Output the [X, Y] coordinate of the center of the cell containing the given text.  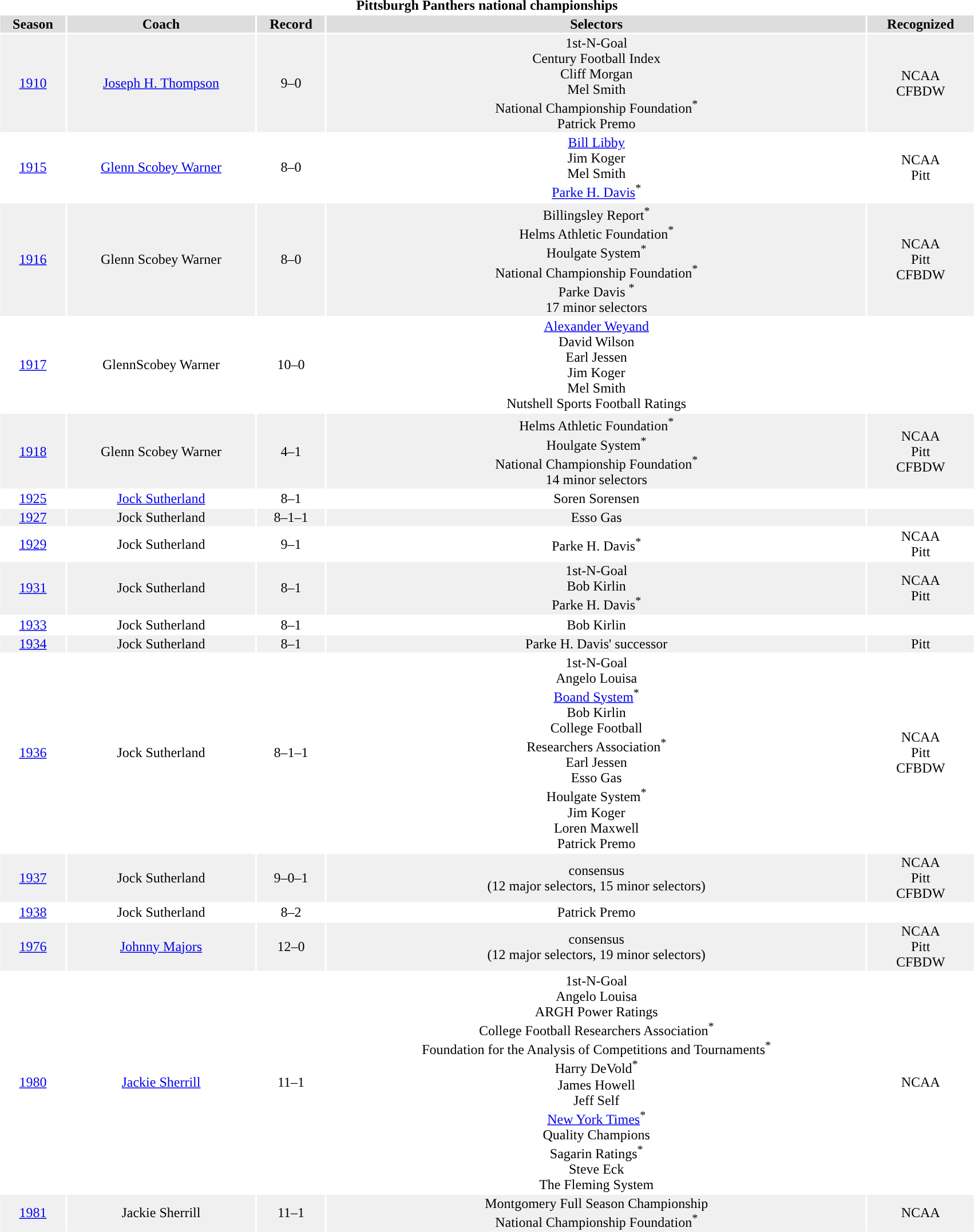
NCAA CFBDW [920, 84]
4–1 [291, 451]
consensus (12 major selectors, 15 minor selectors) [596, 878]
1929 [33, 545]
1976 [33, 946]
1925 [33, 499]
1918 [33, 451]
1938 [33, 912]
1931 [33, 588]
1910 [33, 84]
Alexander Weyand David Wilson Earl Jessen Jim Koger Mel Smith Nutshell Sports Football Ratings [596, 365]
Pitt [920, 643]
1936 [33, 752]
10–0 [291, 365]
1981 [33, 1213]
1916 [33, 260]
1927 [33, 518]
Johnny Majors [161, 946]
1st-N-Goal Century Football Index Cliff Morgan Mel Smith National Championship Foundation* Patrick Premo [596, 84]
Helms Athletic Foundation* Houlgate System* National Championship Foundation* 14 minor selectors [596, 451]
9–0 [291, 84]
Record [291, 24]
Parke H. Davis' successor [596, 643]
1933 [33, 624]
9–0–1 [291, 878]
Coach [161, 24]
GlennScobey Warner [161, 365]
1915 [33, 167]
Joseph H. Thompson [161, 84]
Selectors [596, 24]
Patrick Premo [596, 912]
12–0 [291, 946]
1917 [33, 365]
Season [33, 24]
Parke H. Davis* [596, 545]
Billingsley Report* Helms Athletic Foundation* Houlgate System* National Championship Foundation* Parke Davis * 17 minor selectors [596, 260]
8–2 [291, 912]
consensus (12 major selectors, 19 minor selectors) [596, 946]
Recognized [920, 24]
1934 [33, 643]
1st-N-Goal Bob Kirlin Parke H. Davis* [596, 588]
Montgomery Full Season Championship National Championship Foundation* [596, 1213]
Esso Gas [596, 518]
Soren Sorensen [596, 499]
1937 [33, 878]
Bill Libby Jim Koger Mel Smith Parke H. Davis* [596, 167]
Bob Kirlin [596, 624]
9–1 [291, 545]
1980 [33, 1083]
